Return the [x, y] coordinate for the center point of the cell that contains the specified text.  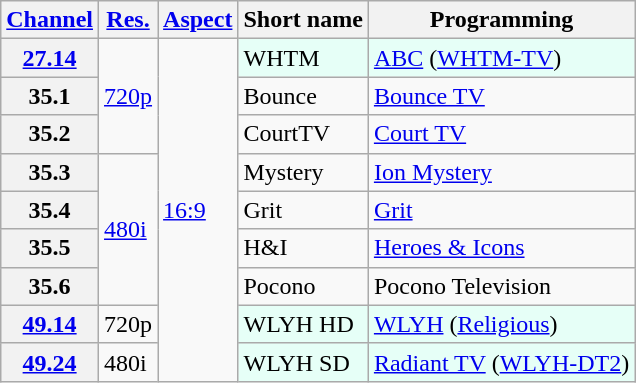
35.1 [50, 96]
Programming [501, 20]
ABC (WHTM-TV) [501, 58]
Pocono Television [501, 286]
35.5 [50, 248]
35.4 [50, 210]
27.14 [50, 58]
Bounce [303, 96]
WLYH (Religious) [501, 324]
Res. [128, 20]
Channel [50, 20]
35.2 [50, 134]
CourtTV [303, 134]
16:9 [198, 210]
49.14 [50, 324]
H&I [303, 248]
Pocono [303, 286]
Mystery [303, 172]
49.24 [50, 362]
WHTM [303, 58]
35.6 [50, 286]
Aspect [198, 20]
WLYH HD [303, 324]
Bounce TV [501, 96]
WLYH SD [303, 362]
Radiant TV (WLYH-DT2) [501, 362]
35.3 [50, 172]
Court TV [501, 134]
Short name [303, 20]
Heroes & Icons [501, 248]
Ion Mystery [501, 172]
